Identify which cell holds the provided text, then report its [X, Y] central coordinate. 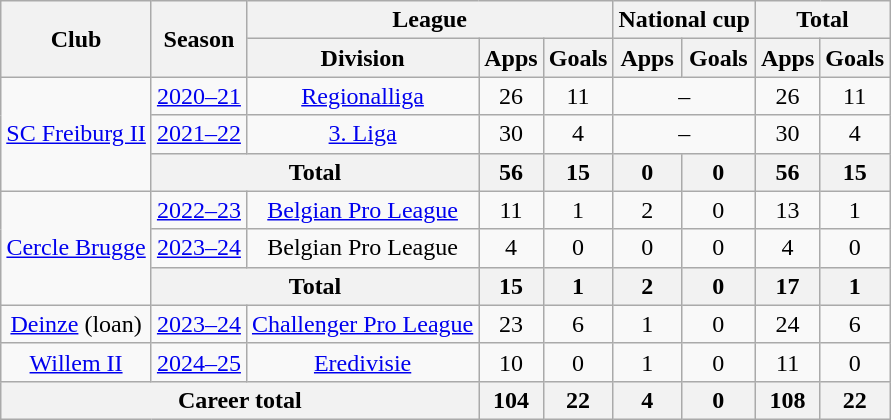
Career total [240, 400]
Challenger Pro League [362, 324]
League [429, 20]
Club [76, 39]
104 [511, 400]
2020–21 [198, 96]
National cup [684, 20]
SC Freiburg II [76, 134]
108 [787, 400]
24 [787, 324]
Eredivisie [362, 362]
10 [511, 362]
Deinze (loan) [76, 324]
2021–22 [198, 134]
23 [511, 324]
13 [787, 210]
Division [362, 58]
17 [787, 286]
Season [198, 39]
Cercle Brugge [76, 248]
Regionalliga [362, 96]
3. Liga [362, 134]
2022–23 [198, 210]
2024–25 [198, 362]
Willem II [76, 362]
